Locate the cell with the specified text and output its [x, y] center coordinate. 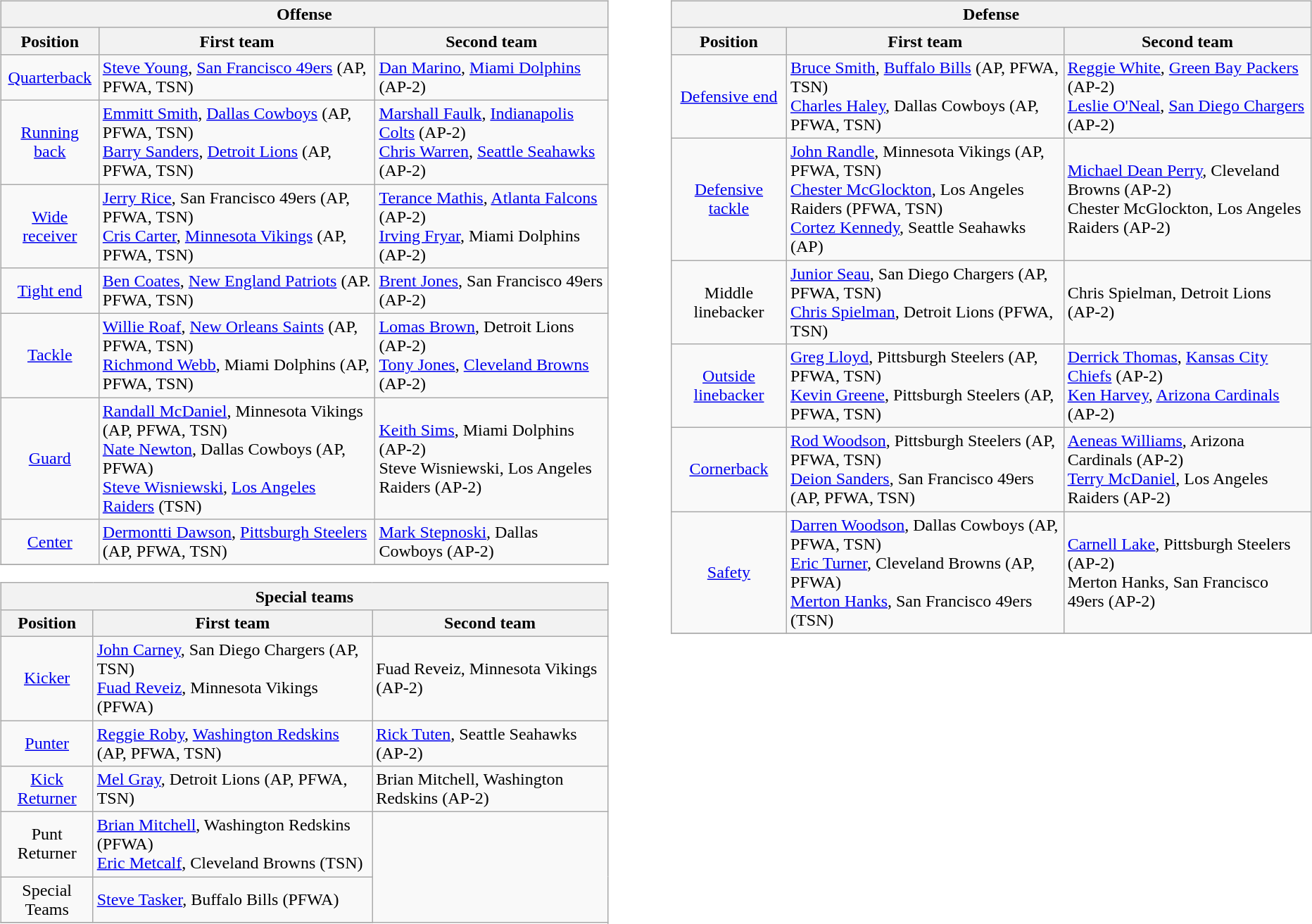
Special teams [304, 596]
Quarterback [49, 77]
Bruce Smith, Buffalo Bills (AP, PFWA, TSN) Charles Haley, Dallas Cowboys (AP, PFWA, TSN) [925, 96]
Derrick Thomas, Kansas City Chiefs (AP-2) Ken Harvey, Arizona Cardinals (AP-2) [1187, 386]
Punt Returner [46, 844]
Special Teams [46, 899]
Randall McDaniel, Minnesota Vikings (AP, PFWA, TSN)Nate Newton, Dallas Cowboys (AP, PFWA) Steve Wisniewski, Los Angeles Raiders (TSN) [236, 459]
Dermontti Dawson, Pittsburgh Steelers (AP, PFWA, TSN) [236, 542]
Ben Coates, New England Patriots (AP. PFWA, TSN) [236, 291]
Carnell Lake, Pittsburgh Steelers (AP-2) Merton Hanks, San Francisco 49ers (AP-2) [1187, 573]
Darren Woodson, Dallas Cowboys (AP, PFWA, TSN) Eric Turner, Cleveland Browns (AP, PFWA)Merton Hanks, San Francisco 49ers (TSN) [925, 573]
Kicker [46, 678]
Running back [49, 142]
Terance Mathis, Atlanta Falcons (AP-2)Irving Fryar, Miami Dolphins (AP-2) [491, 227]
Punter [46, 743]
Reggie White, Green Bay Packers (AP-2)Leslie O'Neal, San Diego Chargers (AP-2) [1187, 96]
Cornerback [728, 470]
Greg Lloyd, Pittsburgh Steelers (AP, PFWA, TSN) Kevin Greene, Pittsburgh Steelers (AP, PFWA, TSN) [925, 386]
Keith Sims, Miami Dolphins (AP-2) Steve Wisniewski, Los Angeles Raiders (AP-2) [491, 459]
Fuad Reveiz, Minnesota Vikings (AP-2) [490, 678]
Defensive end [728, 96]
Center [49, 542]
Aeneas Williams, Arizona Cardinals (AP-2)Terry McDaniel, Los Angeles Raiders (AP-2) [1187, 470]
Defensive tackle [728, 198]
Wide receiver [49, 227]
Chris Spielman, Detroit Lions (AP-2) [1187, 303]
Defense [991, 14]
Steve Tasker, Buffalo Bills (PFWA) [232, 899]
Reggie Roby, Washington Redskins (AP, PFWA, TSN) [232, 743]
John Randle, Minnesota Vikings (AP, PFWA, TSN) Chester McGlockton, Los Angeles Raiders (PFWA, TSN) Cortez Kennedy, Seattle Seahawks (AP) [925, 198]
Tackle [49, 356]
Offense [304, 14]
Outside linebacker [728, 386]
John Carney, San Diego Chargers (AP, TSN) Fuad Reveiz, Minnesota Vikings (PFWA) [232, 678]
Tight end [49, 291]
Junior Seau, San Diego Chargers (AP, PFWA, TSN) Chris Spielman, Detroit Lions (PFWA, TSN) [925, 303]
Dan Marino, Miami Dolphins (AP-2) [491, 77]
Rick Tuten, Seattle Seahawks (AP-2) [490, 743]
Jerry Rice, San Francisco 49ers (AP, PFWA, TSN) Cris Carter, Minnesota Vikings (AP, PFWA, TSN) [236, 227]
Brian Mitchell, Washington Redskins (AP-2) [490, 790]
Middle linebacker [728, 303]
Mel Gray, Detroit Lions (AP, PFWA, TSN) [232, 790]
Brent Jones, San Francisco 49ers (AP-2) [491, 291]
Steve Young, San Francisco 49ers (AP, PFWA, TSN) [236, 77]
Marshall Faulk, Indianapolis Colts (AP-2) Chris Warren, Seattle Seahawks (AP-2) [491, 142]
Rod Woodson, Pittsburgh Steelers (AP, PFWA, TSN) Deion Sanders, San Francisco 49ers (AP, PFWA, TSN) [925, 470]
Lomas Brown, Detroit Lions (AP-2)Tony Jones, Cleveland Browns (AP-2) [491, 356]
Safety [728, 573]
Guard [49, 459]
Kick Returner [46, 790]
Mark Stepnoski, Dallas Cowboys (AP-2) [491, 542]
Willie Roaf, New Orleans Saints (AP, PFWA, TSN) Richmond Webb, Miami Dolphins (AP, PFWA, TSN) [236, 356]
Michael Dean Perry, Cleveland Browns (AP-2)Chester McGlockton, Los Angeles Raiders (AP-2) [1187, 198]
Brian Mitchell, Washington Redskins (PFWA)Eric Metcalf, Cleveland Browns (TSN) [232, 844]
Emmitt Smith, Dallas Cowboys (AP, PFWA, TSN) Barry Sanders, Detroit Lions (AP, PFWA, TSN) [236, 142]
